Scan for the cell matching the given text and deliver its [X, Y] coordinate at center. 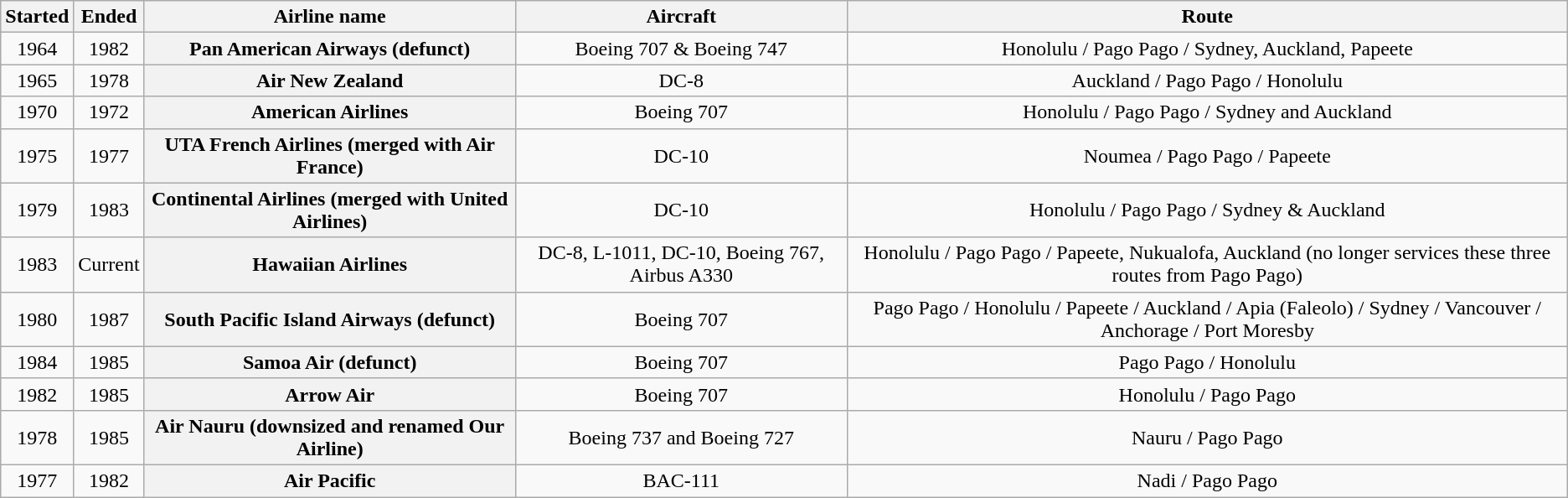
Route [1207, 17]
Aircraft [681, 17]
Current [109, 265]
1964 [37, 49]
Pan American Airways (defunct) [330, 49]
Hawaiian Airlines [330, 265]
1984 [37, 362]
Continental Airlines (merged with United Airlines) [330, 210]
Arrow Air [330, 394]
Ended [109, 17]
1979 [37, 210]
1965 [37, 80]
Nadi / Pago Pago [1207, 480]
BAC-111 [681, 480]
DC-8 [681, 80]
Honolulu / Pago Pago / Sydney & Auckland [1207, 210]
Air New Zealand [330, 80]
1980 [37, 319]
Nauru / Pago Pago [1207, 438]
UTA French Airlines (merged with Air France) [330, 156]
Boeing 707 & Boeing 747 [681, 49]
Airline name [330, 17]
1987 [109, 319]
South Pacific Island Airways (defunct) [330, 319]
1970 [37, 112]
American Airlines [330, 112]
Started [37, 17]
1975 [37, 156]
Honolulu / Pago Pago / Sydney, Auckland, Papeete [1207, 49]
Noumea / Pago Pago / Papeete [1207, 156]
Pago Pago / Honolulu [1207, 362]
Boeing 737 and Boeing 727 [681, 438]
1972 [109, 112]
Honolulu / Pago Pago / Papeete, Nukualofa, Auckland (no longer services these three routes from Pago Pago) [1207, 265]
Air Pacific [330, 480]
Samoa Air (defunct) [330, 362]
Pago Pago / Honolulu / Papeete / Auckland / Apia (Faleolo) / Sydney / Vancouver / Anchorage / Port Moresby [1207, 319]
DC-8, L-1011, DC-10, Boeing 767, Airbus A330 [681, 265]
Honolulu / Pago Pago / Sydney and Auckland [1207, 112]
Auckland / Pago Pago / Honolulu [1207, 80]
Honolulu / Pago Pago [1207, 394]
Air Nauru (downsized and renamed Our Airline) [330, 438]
